Capture the cell that displays the provided text and extract its [x, y] central coordinate. 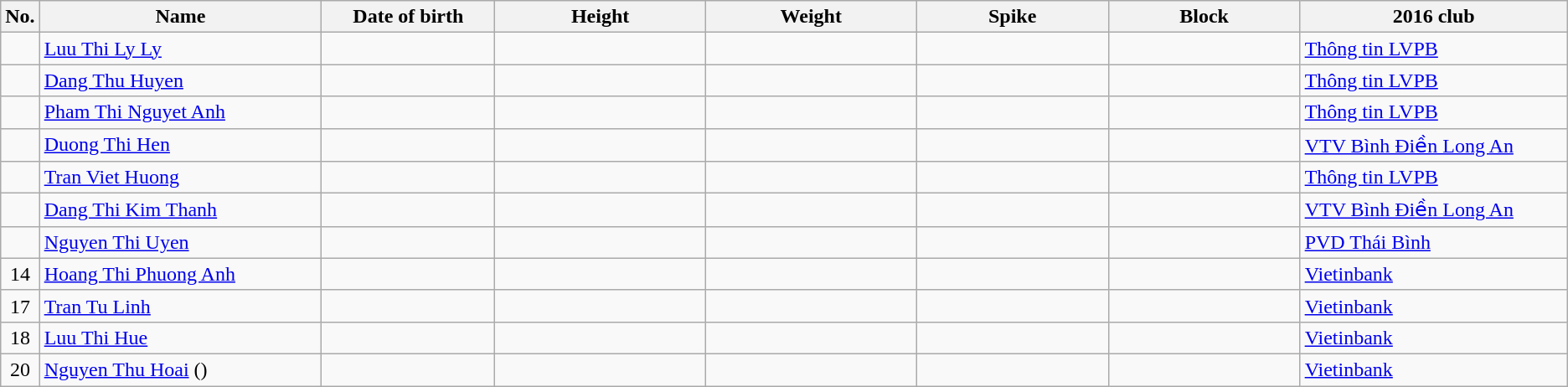
Luu Thi Ly Ly [181, 49]
20 [20, 369]
PVD Thái Bình [1434, 242]
2016 club [1434, 17]
Hoang Thi Phuong Anh [181, 274]
Date of birth [409, 17]
Tran Viet Huong [181, 178]
Weight [811, 17]
Spike [1012, 17]
Luu Thi Hue [181, 338]
17 [20, 306]
Block [1204, 17]
No. [20, 17]
14 [20, 274]
Pham Thi Nguyet Anh [181, 112]
Name [181, 17]
Duong Thi Hen [181, 145]
18 [20, 338]
Nguyen Thi Uyen [181, 242]
Dang Thu Huyen [181, 80]
Tran Tu Linh [181, 306]
Dang Thi Kim Thanh [181, 210]
Height [600, 17]
Nguyen Thu Hoai () [181, 369]
